Capture the cell that displays the provided text and extract its (x, y) central coordinate. 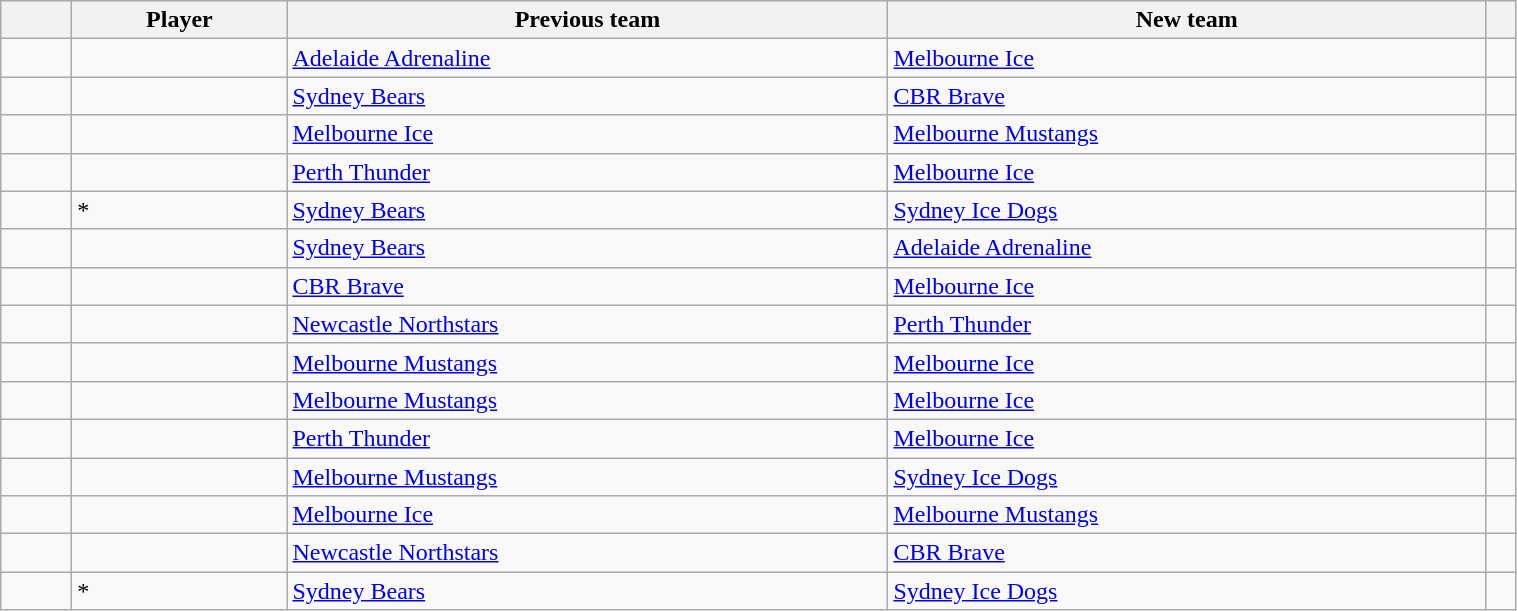
New team (1186, 20)
Player (180, 20)
Previous team (588, 20)
